Locate the cell with the specified text and output its (X, Y) center coordinate. 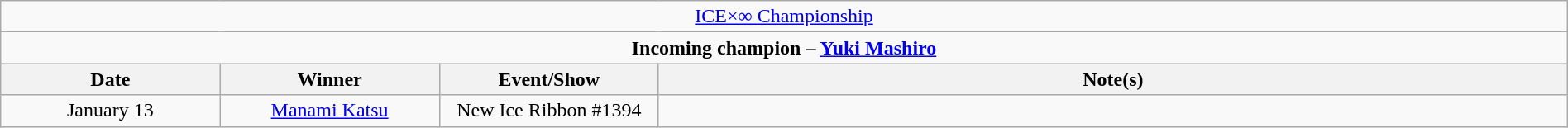
Incoming champion – Yuki Mashiro (784, 48)
ICE×∞ Championship (784, 17)
January 13 (111, 111)
Note(s) (1113, 79)
New Ice Ribbon #1394 (549, 111)
Manami Katsu (329, 111)
Event/Show (549, 79)
Winner (329, 79)
Date (111, 79)
